Locate the cell with the specified text and output its (X, Y) center coordinate. 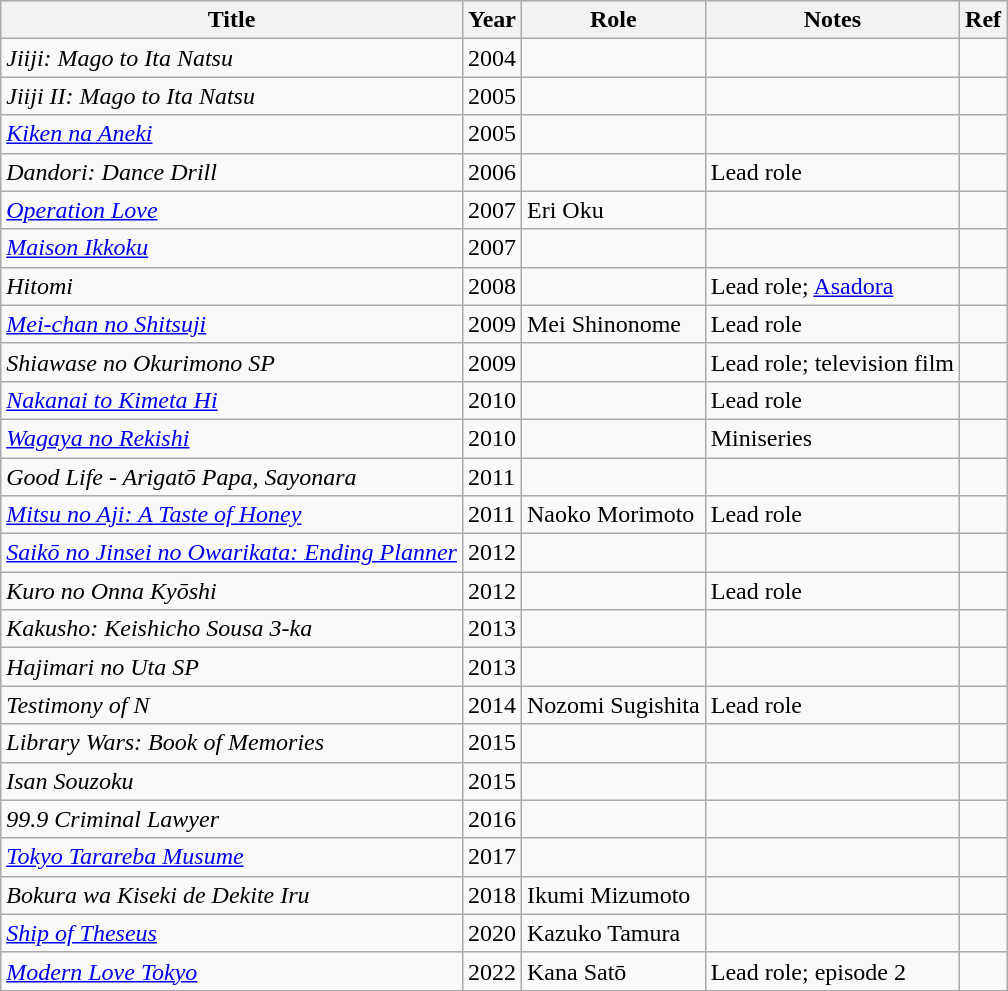
2022 (492, 971)
Dandori: Dance Drill (232, 172)
Operation Love (232, 210)
2017 (492, 857)
Good Life - Arigatō Papa, Sayonara (232, 477)
Ref (984, 20)
Mei-chan no Shitsuji (232, 324)
Nakanai to Kimeta Hi (232, 400)
Maison Ikkoku (232, 248)
Lead role; television film (832, 362)
Wagaya no Rekishi (232, 438)
Isan Souzoku (232, 781)
Title (232, 20)
Kazuko Tamura (613, 933)
Hitomi (232, 286)
Mitsu no Aji: A Taste of Honey (232, 515)
Role (613, 20)
Saikō no Jinsei no Owarikata: Ending Planner (232, 553)
Kakusho: Keishicho Sousa 3-ka (232, 629)
Ikumi Mizumoto (613, 895)
Hajimari no Uta SP (232, 667)
Eri Oku (613, 210)
2016 (492, 819)
Nozomi Sugishita (613, 705)
Testimony of N (232, 705)
Jiiji: Mago to Ita Natsu (232, 58)
99.9 Criminal Lawyer (232, 819)
Jiiji II: Mago to Ita Natsu (232, 96)
2018 (492, 895)
2006 (492, 172)
Bokura wa Kiseki de Dekite Iru (232, 895)
Kiken na Aneki (232, 134)
Naoko Morimoto (613, 515)
Modern Love Tokyo (232, 971)
2008 (492, 286)
Shiawase no Okurimono SP (232, 362)
Miniseries (832, 438)
Notes (832, 20)
2004 (492, 58)
Library Wars: Book of Memories (232, 743)
Kana Satō (613, 971)
Lead role; Asadora (832, 286)
Year (492, 20)
Ship of Theseus (232, 933)
Tokyo Tarareba Musume (232, 857)
Mei Shinonome (613, 324)
Kuro no Onna Kyōshi (232, 591)
Lead role; episode 2 (832, 971)
2020 (492, 933)
2014 (492, 705)
